From the cell containing the given text, extract its center point as [X, Y] coordinate. 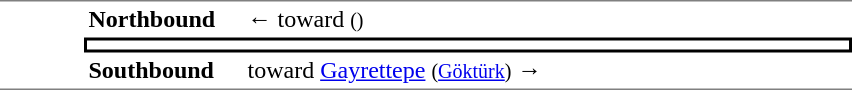
Northbound [164, 19]
toward Gayrettepe (Göktürk) → [548, 71]
← toward () [548, 19]
Southbound [164, 71]
